Return the (X, Y) coordinate for the center point of the cell that contains the specified text.  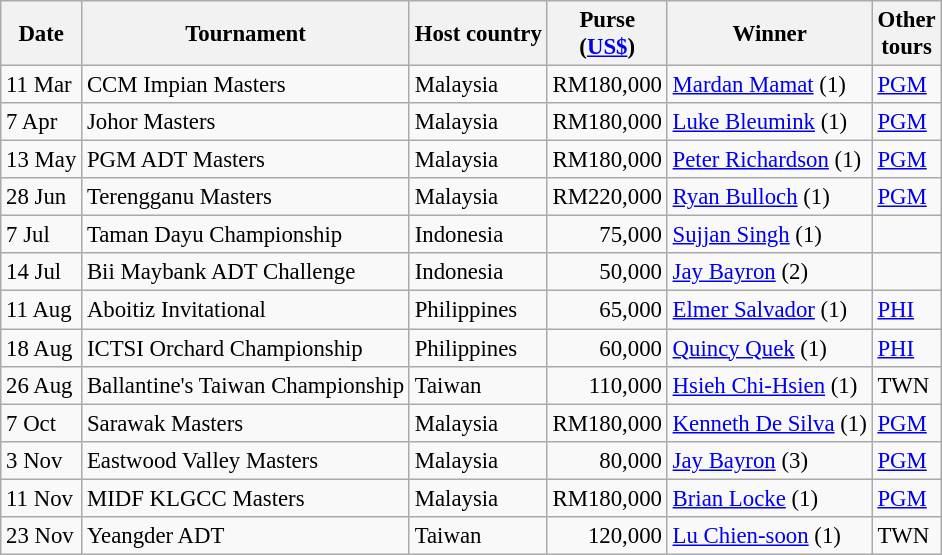
Purse(US$) (607, 34)
Lu Chien-soon (1) (770, 536)
Ryan Bulloch (1) (770, 197)
Hsieh Chi-Hsien (1) (770, 385)
Sarawak Masters (246, 423)
Eastwood Valley Masters (246, 460)
Kenneth De Silva (1) (770, 423)
Johor Masters (246, 122)
26 Aug (42, 385)
Date (42, 34)
11 Mar (42, 85)
11 Aug (42, 310)
75,000 (607, 235)
Jay Bayron (3) (770, 460)
Yeangder ADT (246, 536)
Brian Locke (1) (770, 498)
50,000 (607, 273)
MIDF KLGCC Masters (246, 498)
7 Oct (42, 423)
7 Jul (42, 235)
65,000 (607, 310)
Luke Bleumink (1) (770, 122)
60,000 (607, 348)
Terengganu Masters (246, 197)
Peter Richardson (1) (770, 160)
Aboitiz Invitational (246, 310)
Bii Maybank ADT Challenge (246, 273)
CCM Impian Masters (246, 85)
120,000 (607, 536)
Sujjan Singh (1) (770, 235)
Elmer Salvador (1) (770, 310)
3 Nov (42, 460)
11 Nov (42, 498)
Jay Bayron (2) (770, 273)
Tournament (246, 34)
80,000 (607, 460)
ICTSI Orchard Championship (246, 348)
18 Aug (42, 348)
PGM ADT Masters (246, 160)
13 May (42, 160)
28 Jun (42, 197)
14 Jul (42, 273)
Mardan Mamat (1) (770, 85)
Host country (478, 34)
110,000 (607, 385)
RM220,000 (607, 197)
7 Apr (42, 122)
Othertours (906, 34)
Taman Dayu Championship (246, 235)
Ballantine's Taiwan Championship (246, 385)
Winner (770, 34)
23 Nov (42, 536)
Quincy Quek (1) (770, 348)
